Determine the [X, Y] coordinate at the center of the cell enclosing the given text.  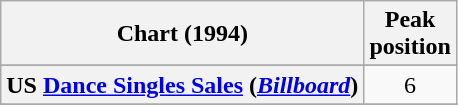
6 [410, 85]
Peakposition [410, 34]
US Dance Singles Sales (Billboard) [182, 85]
Chart (1994) [182, 34]
